Find where the given text appears and provide that cell's center as [X, Y] coordinate. 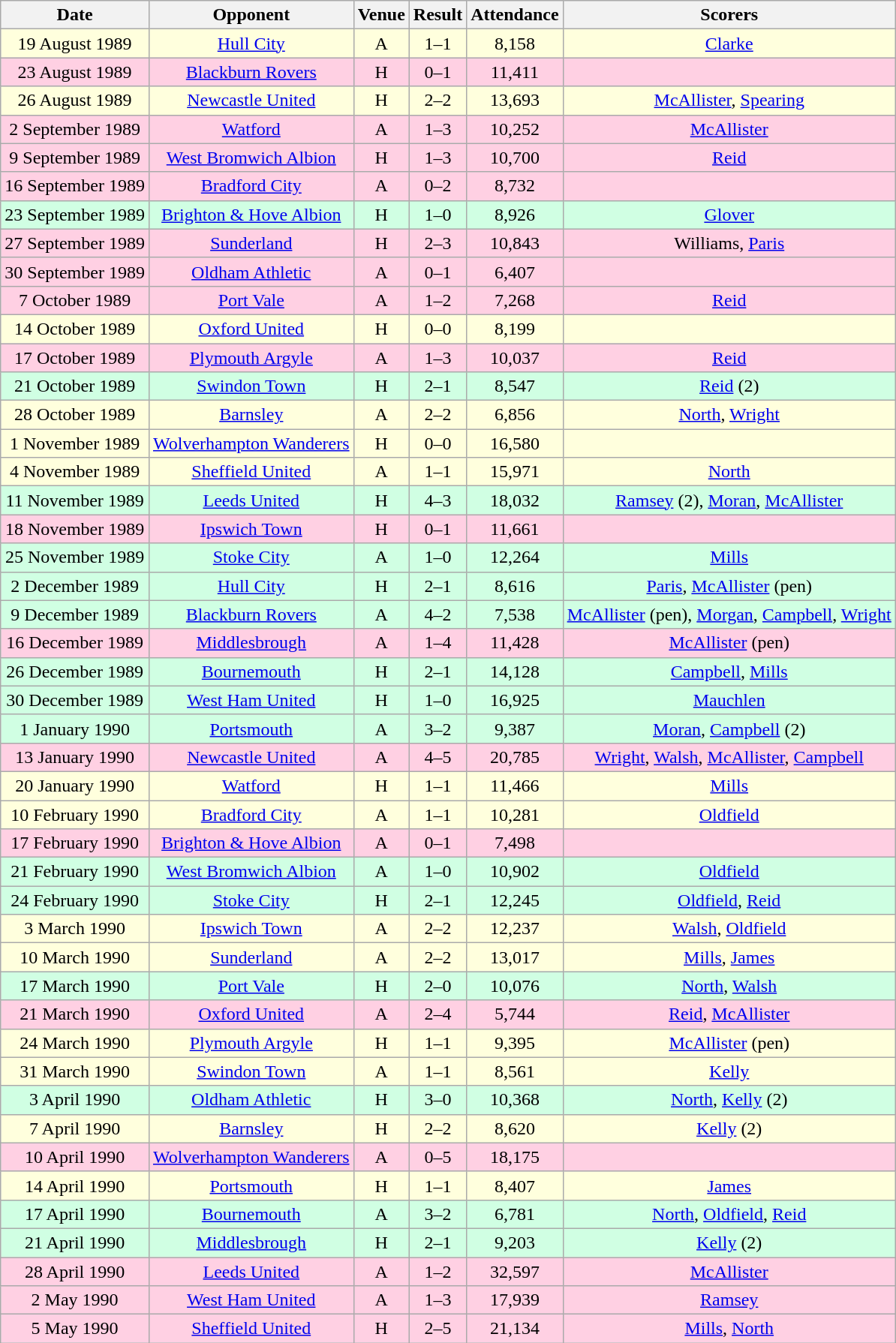
2–4 [437, 1014]
32,597 [515, 1272]
10,368 [515, 1100]
Moran, Campbell (2) [729, 729]
20 January 1990 [75, 786]
20,785 [515, 757]
18,032 [515, 500]
11,411 [515, 72]
9,203 [515, 1242]
James [729, 1185]
11,661 [515, 529]
7,498 [515, 843]
21 October 1989 [75, 386]
10 February 1990 [75, 814]
8,407 [515, 1185]
27 September 1989 [75, 243]
12,237 [515, 929]
Mills, James [729, 957]
6,856 [515, 415]
Campbell, Mills [729, 671]
1–4 [437, 643]
2–5 [437, 1329]
8,199 [515, 329]
10,700 [515, 158]
9 December 1989 [75, 614]
17 October 1989 [75, 358]
North, Oldfield, Reid [729, 1214]
10 April 1990 [75, 1157]
0–2 [437, 186]
12,264 [515, 557]
23 September 1989 [75, 215]
Glover [729, 215]
12,245 [515, 900]
23 August 1989 [75, 72]
Mauchlen [729, 700]
17 March 1990 [75, 986]
24 March 1990 [75, 1043]
4–5 [437, 757]
5 May 1990 [75, 1329]
21 February 1990 [75, 872]
0–5 [437, 1157]
Ramsey (2), Moran, McAllister [729, 500]
7,538 [515, 614]
Date [75, 15]
26 December 1989 [75, 671]
1 November 1989 [75, 443]
14 October 1989 [75, 329]
8,158 [515, 44]
21 March 1990 [75, 1014]
13,017 [515, 957]
9,387 [515, 729]
2–0 [437, 986]
Venue [381, 15]
4 November 1989 [75, 472]
6,407 [515, 272]
8,616 [515, 586]
25 November 1989 [75, 557]
21,134 [515, 1329]
11,466 [515, 786]
Oldfield, Reid [729, 900]
McAllister, Spearing [729, 101]
13 January 1990 [75, 757]
9,395 [515, 1043]
6,781 [515, 1214]
Walsh, Oldfield [729, 929]
Scorers [729, 15]
3–0 [437, 1100]
2 December 1989 [75, 586]
14,128 [515, 671]
10,902 [515, 872]
8,926 [515, 215]
16 December 1989 [75, 643]
16 September 1989 [75, 186]
7 October 1989 [75, 300]
2 May 1990 [75, 1300]
26 August 1989 [75, 101]
Ramsey [729, 1300]
14 April 1990 [75, 1185]
Williams, Paris [729, 243]
17 February 1990 [75, 843]
2–3 [437, 243]
21 April 1990 [75, 1242]
10,252 [515, 129]
10,843 [515, 243]
31 March 1990 [75, 1071]
Kelly [729, 1071]
30 September 1989 [75, 272]
11,428 [515, 643]
Attendance [515, 15]
24 February 1990 [75, 900]
3 April 1990 [75, 1100]
10 March 1990 [75, 957]
Result [437, 15]
2 September 1989 [75, 129]
Wright, Walsh, McAllister, Campbell [729, 757]
13,693 [515, 101]
28 October 1989 [75, 415]
8,620 [515, 1128]
1 January 1990 [75, 729]
Reid, McAllister [729, 1014]
4–3 [437, 500]
North, Walsh [729, 986]
Clarke [729, 44]
7 April 1990 [75, 1128]
North, Wright [729, 415]
19 August 1989 [75, 44]
McAllister (pen), Morgan, Campbell, Wright [729, 614]
10,281 [515, 814]
8,561 [515, 1071]
8,547 [515, 386]
Reid (2) [729, 386]
10,037 [515, 358]
Mills, North [729, 1329]
30 December 1989 [75, 700]
Paris, McAllister (pen) [729, 586]
15,971 [515, 472]
18,175 [515, 1157]
9 September 1989 [75, 158]
5,744 [515, 1014]
10,076 [515, 986]
28 April 1990 [75, 1272]
8,732 [515, 186]
18 November 1989 [75, 529]
North [729, 472]
16,580 [515, 443]
17 April 1990 [75, 1214]
3 March 1990 [75, 929]
16,925 [515, 700]
Opponent [251, 15]
17,939 [515, 1300]
7,268 [515, 300]
North, Kelly (2) [729, 1100]
4–2 [437, 614]
11 November 1989 [75, 500]
